Capture the cell that displays the provided text and extract its [X, Y] central coordinate. 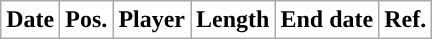
End date [327, 20]
Player [152, 20]
Ref. [406, 20]
Pos. [86, 20]
Length [233, 20]
Date [30, 20]
